Find where the given text appears and provide that cell's center as [X, Y] coordinate. 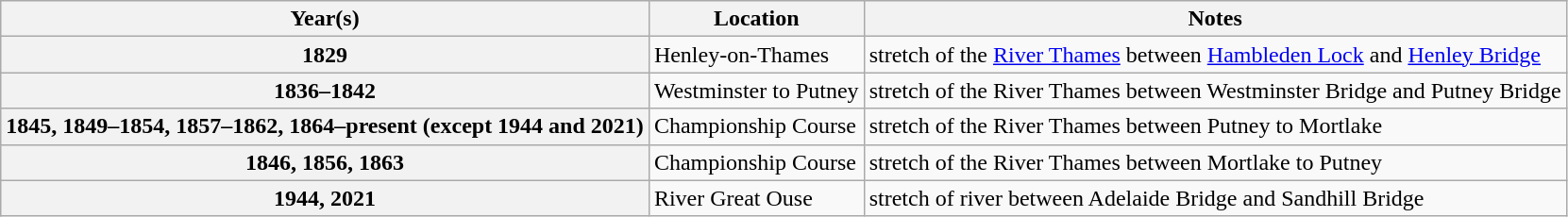
Henley-on-Thames [756, 55]
Notes [1215, 19]
1846, 1856, 1863 [325, 162]
1829 [325, 55]
stretch of the River Thames between Westminster Bridge and Putney Bridge [1215, 91]
Year(s) [325, 19]
Westminster to Putney [756, 91]
stretch of the River Thames between Mortlake to Putney [1215, 162]
1845, 1849–1854, 1857–1862, 1864–present (except 1944 and 2021) [325, 126]
1836–1842 [325, 91]
stretch of the River Thames between Putney to Mortlake [1215, 126]
stretch of river between Adelaide Bridge and Sandhill Bridge [1215, 198]
1944, 2021 [325, 198]
stretch of the River Thames between Hambleden Lock and Henley Bridge [1215, 55]
Location [756, 19]
River Great Ouse [756, 198]
